From the cell containing the given text, extract its center point as [X, Y] coordinate. 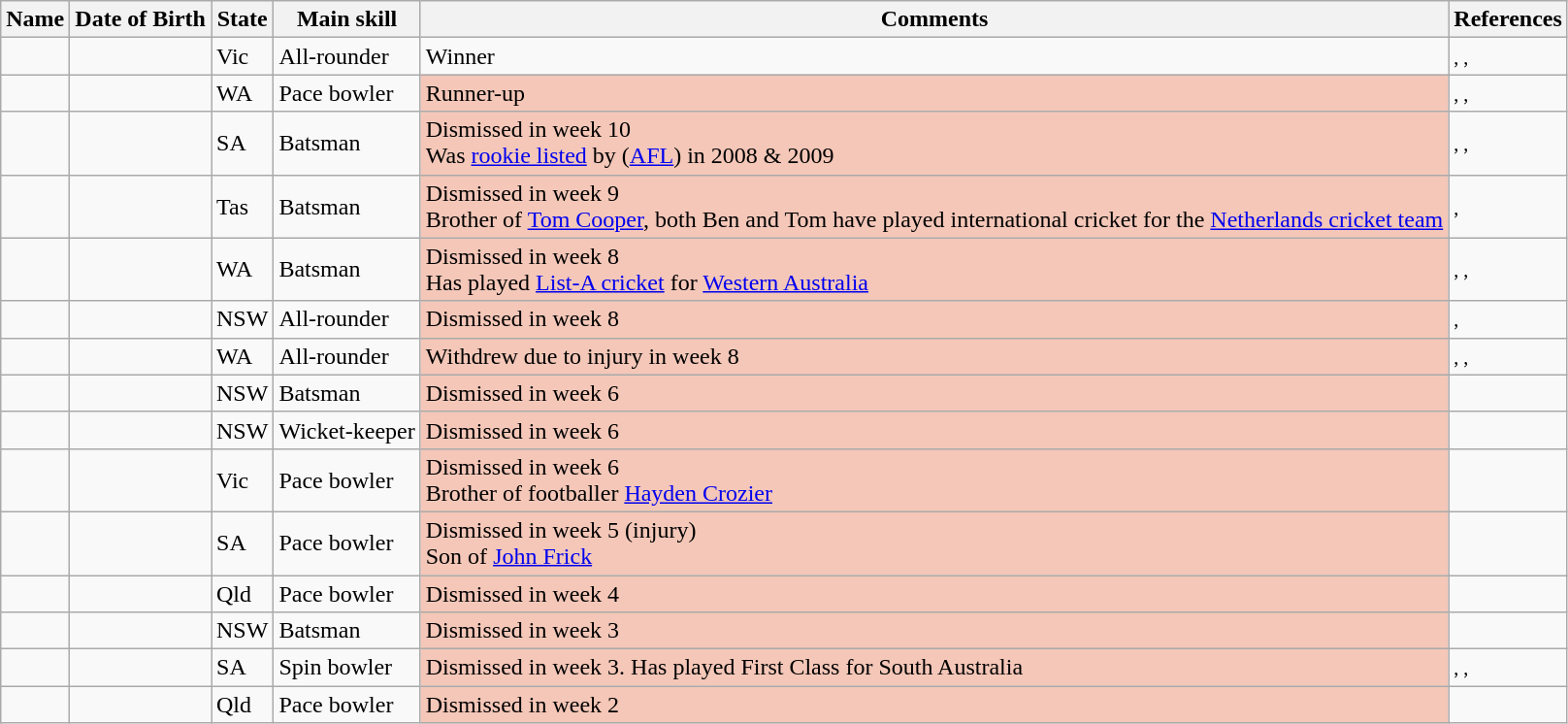
Dismissed in week 8 Has played List-A cricket for Western Australia [934, 270]
Winner [934, 56]
Wicket-keeper [347, 430]
Name [35, 19]
Main skill [347, 19]
Withdrew due to injury in week 8 [934, 356]
Tas [243, 206]
Dismissed in week 2 [934, 705]
Dismissed in week 8 [934, 319]
Date of Birth [141, 19]
Runner-up [934, 93]
Dismissed in week 3. Has played First Class for South Australia [934, 668]
Comments [934, 19]
Spin bowler [347, 668]
Dismissed in week 6 Brother of footballer Hayden Crozier [934, 479]
State [243, 19]
Dismissed in week 10Was rookie listed by (AFL) in 2008 & 2009 [934, 144]
References [1508, 19]
Dismissed in week 3 [934, 631]
Dismissed in week 5 (injury)Son of John Frick [934, 543]
Dismissed in week 4 [934, 593]
Dismissed in week 9Brother of Tom Cooper, both Ben and Tom have played international cricket for the Netherlands cricket team [934, 206]
